Return the (X, Y) coordinate for the center point of the cell that contains the specified text.  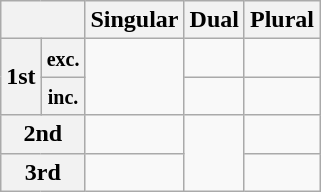
3rd (43, 172)
exc. (63, 58)
1st (21, 77)
inc. (63, 96)
Dual (214, 20)
2nd (43, 134)
Plural (282, 20)
Singular (134, 20)
